Determine the [x, y] coordinate at the center of the cell enclosing the given text.  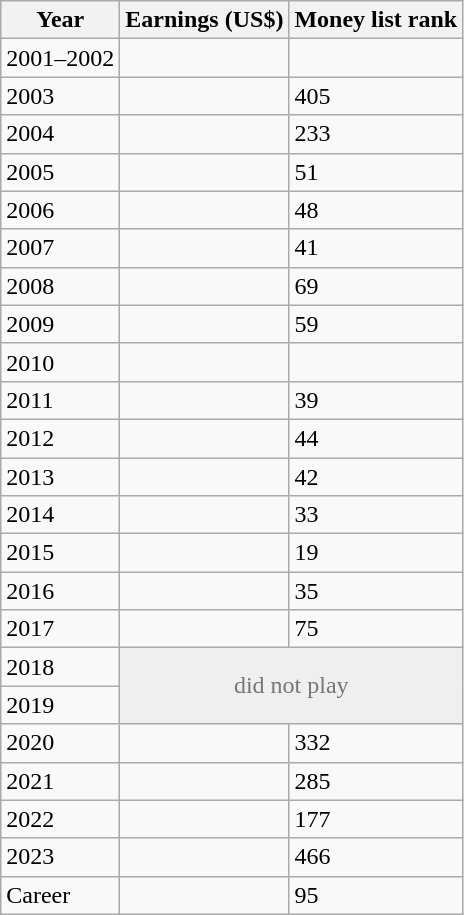
2016 [60, 591]
44 [376, 438]
2023 [60, 857]
2006 [60, 210]
2007 [60, 248]
33 [376, 515]
75 [376, 629]
2005 [60, 172]
2004 [60, 134]
Earnings (US$) [204, 20]
2013 [60, 477]
177 [376, 819]
2009 [60, 324]
51 [376, 172]
2019 [60, 705]
332 [376, 743]
2021 [60, 781]
19 [376, 553]
2008 [60, 286]
Career [60, 895]
Year [60, 20]
2012 [60, 438]
69 [376, 286]
2001–2002 [60, 58]
39 [376, 400]
Money list rank [376, 20]
2015 [60, 553]
35 [376, 591]
2011 [60, 400]
2010 [60, 362]
41 [376, 248]
2014 [60, 515]
285 [376, 781]
48 [376, 210]
did not play [292, 686]
42 [376, 477]
2022 [60, 819]
2020 [60, 743]
95 [376, 895]
2017 [60, 629]
405 [376, 96]
2003 [60, 96]
466 [376, 857]
2018 [60, 667]
59 [376, 324]
233 [376, 134]
